Find where the given text appears and provide that cell's center as (X, Y) coordinate. 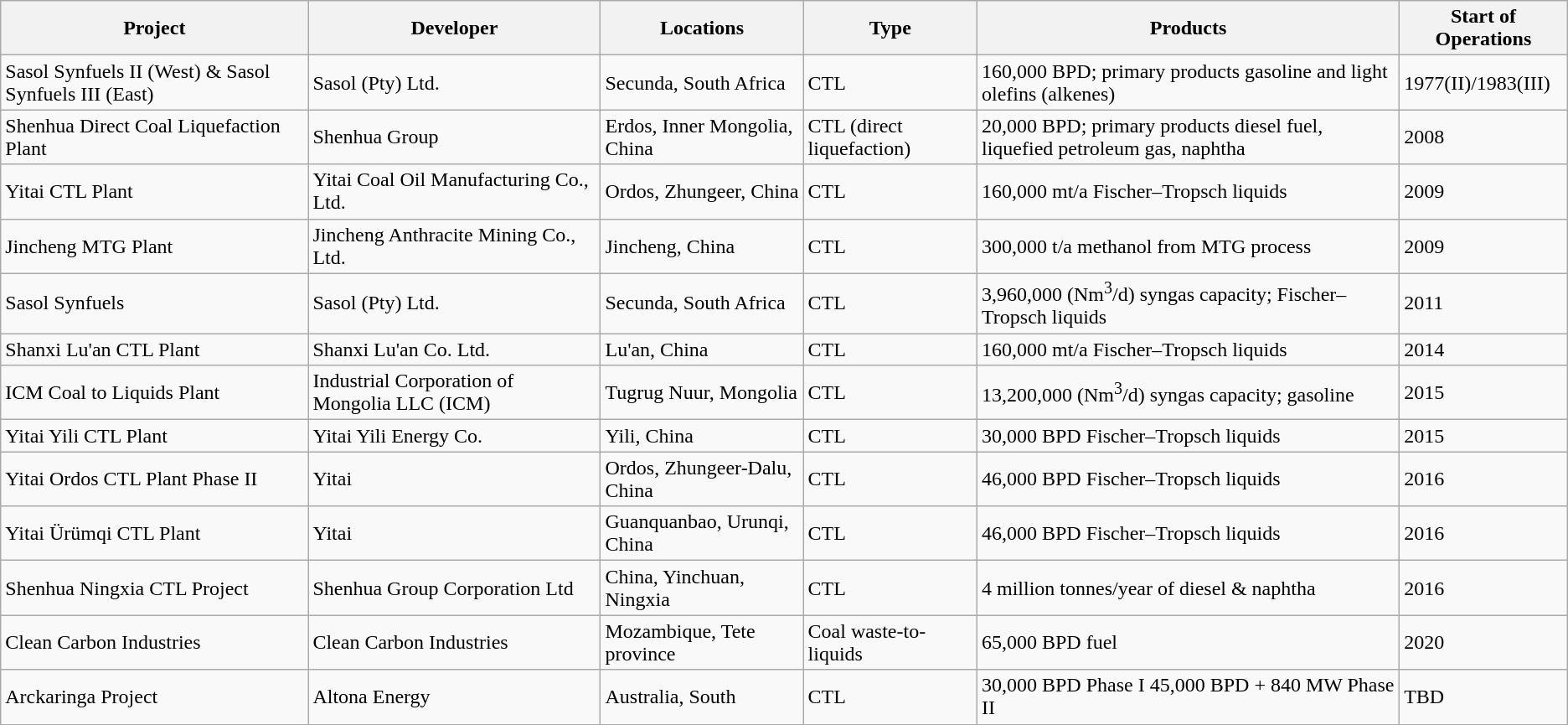
4 million tonnes/year of diesel & naphtha (1188, 588)
Altona Energy (454, 697)
160,000 BPD; primary products gasoline and light olefins (alkenes) (1188, 82)
Yitai Coal Oil Manufacturing Co., Ltd. (454, 191)
Lu'an, China (702, 350)
Jincheng, China (702, 246)
3,960,000 (Nm3/d) syngas capacity; Fischer–Tropsch liquids (1188, 303)
1977(II)/1983(III) (1484, 82)
20,000 BPD; primary products diesel fuel, liquefied petroleum gas, naphtha (1188, 137)
Guanquanbao, Urunqi, China (702, 533)
Yitai Ordos CTL Plant Phase II (154, 479)
Yitai Yili CTL Plant (154, 436)
Ordos, Zhungeer, China (702, 191)
13,200,000 (Nm3/d) syngas capacity; gasoline (1188, 392)
Coal waste-to-liquids (890, 642)
CTL (direct liquefaction) (890, 137)
Products (1188, 28)
30,000 BPD Phase I 45,000 BPD + 840 MW Phase II (1188, 697)
Australia, South (702, 697)
China, Yinchuan, Ningxia (702, 588)
Sasol Synfuels II (West) & Sasol Synfuels III (East) (154, 82)
Yitai CTL Plant (154, 191)
Jincheng MTG Plant (154, 246)
2008 (1484, 137)
Jincheng Anthracite Mining Co., Ltd. (454, 246)
Mozambique, Tete province (702, 642)
Yitai Ürümqi CTL Plant (154, 533)
Developer (454, 28)
Shanxi Lu'an CTL Plant (154, 350)
Arckaringa Project (154, 697)
300,000 t/a methanol from MTG process (1188, 246)
Industrial Corporation of Mongolia LLC (ICM) (454, 392)
ICM Coal to Liquids Plant (154, 392)
Erdos, Inner Mongolia, China (702, 137)
Locations (702, 28)
30,000 BPD Fischer–Tropsch liquids (1188, 436)
2020 (1484, 642)
Tugrug Nuur, Mongolia (702, 392)
Shanxi Lu'an Co. Ltd. (454, 350)
Shenhua Group Corporation Ltd (454, 588)
Type (890, 28)
Project (154, 28)
65,000 BPD fuel (1188, 642)
Shenhua Group (454, 137)
Ordos, Zhungeer-Dalu, China (702, 479)
Yitai Yili Energy Co. (454, 436)
Shenhua Ningxia CTL Project (154, 588)
Sasol Synfuels (154, 303)
Shenhua Direct Coal Liquefaction Plant (154, 137)
TBD (1484, 697)
2014 (1484, 350)
2011 (1484, 303)
Start of Operations (1484, 28)
Yili, China (702, 436)
